Scan for the cell matching the given text and deliver its [X, Y] coordinate at center. 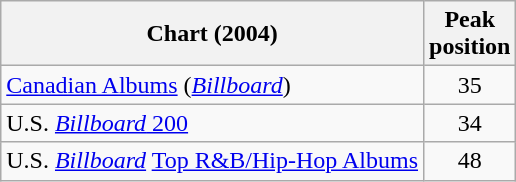
35 [470, 85]
Chart (2004) [212, 34]
U.S. Billboard 200 [212, 123]
U.S. Billboard Top R&B/Hip-Hop Albums [212, 161]
Canadian Albums (Billboard) [212, 85]
Peakposition [470, 34]
48 [470, 161]
34 [470, 123]
